For the text-containing cell, return its midpoint in [x, y] coordinate format. 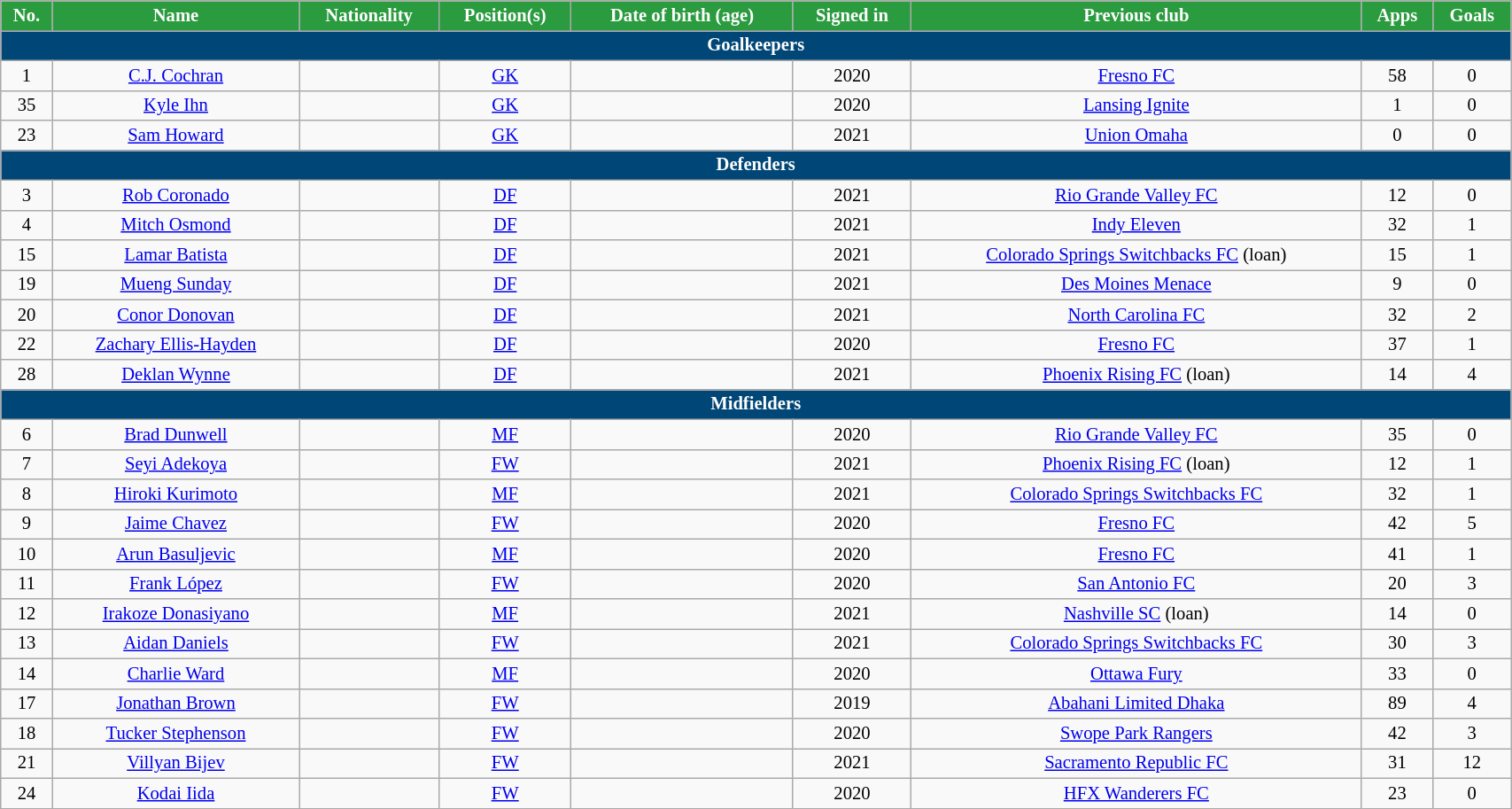
11 [27, 584]
5 [1472, 524]
Arun Basuljevic [175, 554]
7 [27, 464]
North Carolina FC [1136, 315]
2019 [852, 704]
22 [27, 345]
89 [1398, 704]
Defenders [756, 165]
Swope Park Rangers [1136, 733]
Signed in [852, 15]
Jonathan Brown [175, 704]
Apps [1398, 15]
Brad Dunwell [175, 434]
Nashville SC (loan) [1136, 614]
2 [1472, 315]
Charlie Ward [175, 673]
Midfielders [756, 404]
Date of birth (age) [682, 15]
Ottawa Fury [1136, 673]
Hiroki Kurimoto [175, 494]
41 [1398, 554]
Abahani Limited Dhaka [1136, 704]
Villyan Bijev [175, 763]
10 [27, 554]
18 [27, 733]
HFX Wanderers FC [1136, 793]
24 [27, 793]
13 [27, 643]
Sacramento Republic FC [1136, 763]
31 [1398, 763]
19 [27, 284]
Aidan Daniels [175, 643]
21 [27, 763]
17 [27, 704]
Tucker Stephenson [175, 733]
Mueng Sunday [175, 284]
Goalkeepers [756, 45]
Indy Eleven [1136, 225]
Position(s) [505, 15]
Mitch Osmond [175, 225]
37 [1398, 345]
Kyle Ihn [175, 105]
Previous club [1136, 15]
33 [1398, 673]
58 [1398, 75]
Union Omaha [1136, 136]
Nationality [369, 15]
Conor Donovan [175, 315]
Sam Howard [175, 136]
Lamar Batista [175, 254]
Rob Coronado [175, 195]
Seyi Adekoya [175, 464]
Goals [1472, 15]
8 [27, 494]
Zachary Ellis-Hayden [175, 345]
Frank López [175, 584]
Irakoze Donasiyano [175, 614]
C.J. Cochran [175, 75]
Des Moines Menace [1136, 284]
No. [27, 15]
Name [175, 15]
Jaime Chavez [175, 524]
Deklan Wynne [175, 375]
6 [27, 434]
28 [27, 375]
Kodai Iida [175, 793]
30 [1398, 643]
San Antonio FC [1136, 584]
Colorado Springs Switchbacks FC (loan) [1136, 254]
Lansing Ignite [1136, 105]
